Locate the cell with the specified text and output its [X, Y] center coordinate. 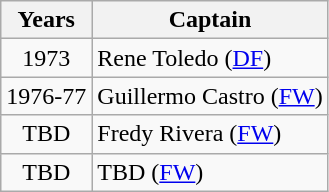
1973 [46, 58]
Rene Toledo (DF) [210, 58]
TBD (FW) [210, 172]
Captain [210, 20]
Guillermo Castro (FW) [210, 96]
Years [46, 20]
Fredy Rivera (FW) [210, 134]
1976-77 [46, 96]
